Provide the [x, y] coordinate of the cell's center where the given text is located.  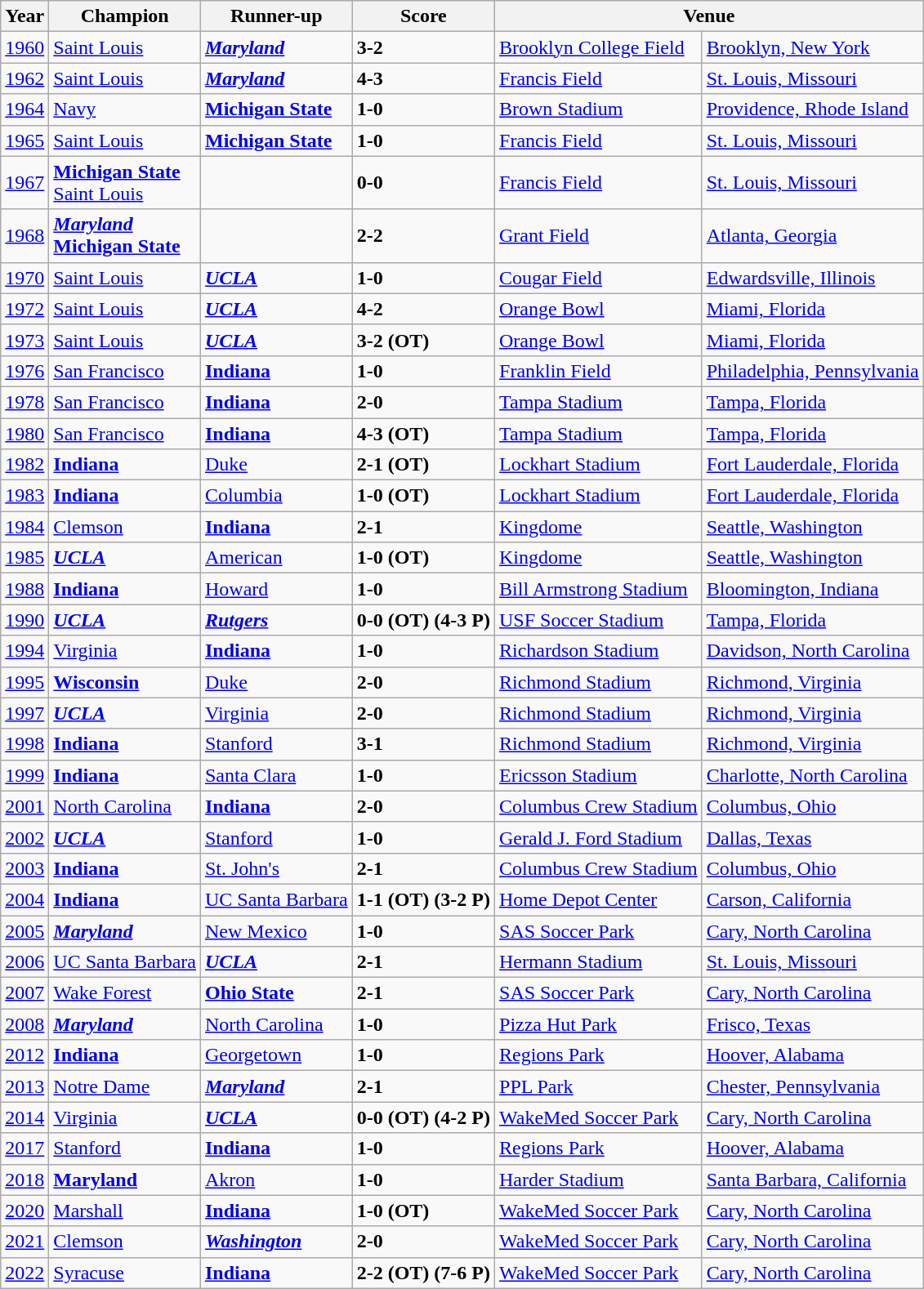
Year [25, 16]
Score [423, 16]
1994 [25, 651]
1980 [25, 434]
Richardson Stadium [599, 651]
Franklin Field [599, 371]
1976 [25, 371]
Ohio State [276, 993]
2005 [25, 930]
2006 [25, 962]
Brooklyn, New York [812, 47]
2008 [25, 1024]
Bill Armstrong Stadium [599, 589]
3-1 [423, 744]
2007 [25, 993]
Hermann Stadium [599, 962]
Michigan StateSaint Louis [125, 183]
Navy [125, 109]
New Mexico [276, 930]
1988 [25, 589]
Grant Field [599, 235]
Ericsson Stadium [599, 775]
0-0 (OT) (4-3 P) [423, 620]
Chester, Pennsylvania [812, 1086]
MarylandMichigan State [125, 235]
Carson, California [812, 899]
Brooklyn College Field [599, 47]
PPL Park [599, 1086]
2004 [25, 899]
Pizza Hut Park [599, 1024]
2002 [25, 837]
2018 [25, 1180]
2020 [25, 1211]
1-1 (OT) (3-2 P) [423, 899]
Howard [276, 589]
1999 [25, 775]
Washington [276, 1242]
Georgetown [276, 1055]
American [276, 558]
2017 [25, 1149]
Wisconsin [125, 682]
1973 [25, 340]
Columbia [276, 496]
1990 [25, 620]
3-2 (OT) [423, 340]
Atlanta, Georgia [812, 235]
1985 [25, 558]
1960 [25, 47]
2021 [25, 1242]
Wake Forest [125, 993]
Brown Stadium [599, 109]
Bloomington, Indiana [812, 589]
Santa Barbara, California [812, 1180]
Philadelphia, Pennsylvania [812, 371]
3-2 [423, 47]
1964 [25, 109]
Champion [125, 16]
4-3 [423, 78]
2-1 (OT) [423, 465]
Edwardsville, Illinois [812, 278]
1962 [25, 78]
2003 [25, 868]
0-0 [423, 183]
Charlotte, North Carolina [812, 775]
1978 [25, 402]
1970 [25, 278]
1968 [25, 235]
2022 [25, 1273]
1983 [25, 496]
Home Depot Center [599, 899]
1995 [25, 682]
2001 [25, 806]
Syracuse [125, 1273]
Marshall [125, 1211]
2012 [25, 1055]
Davidson, North Carolina [812, 651]
2013 [25, 1086]
St. John's [276, 868]
1967 [25, 183]
Santa Clara [276, 775]
2-2 (OT) (7-6 P) [423, 1273]
Rutgers [276, 620]
1984 [25, 527]
Runner-up [276, 16]
Venue [709, 16]
4-2 [423, 309]
1982 [25, 465]
Dallas, Texas [812, 837]
Harder Stadium [599, 1180]
Cougar Field [599, 278]
Gerald J. Ford Stadium [599, 837]
0-0 (OT) (4-2 P) [423, 1117]
2014 [25, 1117]
1997 [25, 713]
Frisco, Texas [812, 1024]
1965 [25, 140]
1998 [25, 744]
1972 [25, 309]
USF Soccer Stadium [599, 620]
Akron [276, 1180]
Providence, Rhode Island [812, 109]
4-3 (OT) [423, 434]
Notre Dame [125, 1086]
2-2 [423, 235]
